For the text-containing cell, return its midpoint in [x, y] coordinate format. 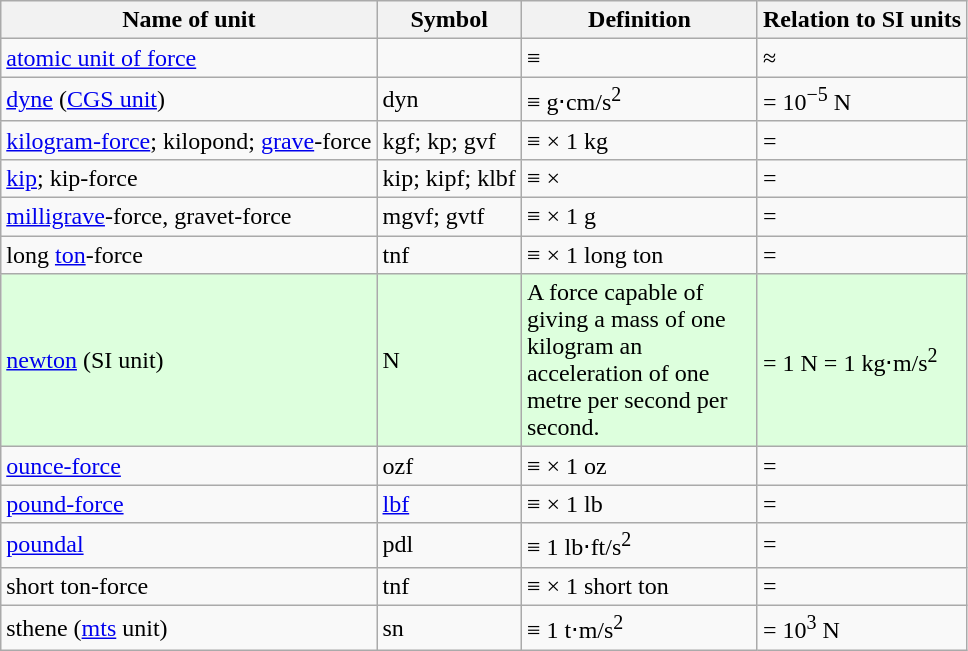
= 103 N [862, 628]
short ton-force [189, 586]
sn [449, 628]
lbf [449, 504]
ozf [449, 466]
≡ × 1 long ton [639, 255]
dyn [449, 100]
A force capable of giving a mass of one kilogram an acceleration of one metre per second per second. [639, 360]
Name of unit [189, 20]
≡ 1 t⋅m/s2 [639, 628]
≡ 1 lb⋅ft/s2 [639, 546]
kip; kip-force [189, 178]
Definition [639, 20]
≡ × 1 kg [639, 140]
≡ × 1 g [639, 217]
≡ × 1 lb [639, 504]
mgvf; gvtf [449, 217]
Symbol [449, 20]
N [449, 360]
≡ [639, 58]
kgf; kp; gvf [449, 140]
long ton-force [189, 255]
kilogram-force; kilopond; grave-force [189, 140]
≡ × [639, 178]
pound-force [189, 504]
= 1 N = 1 kg⋅m/s2 [862, 360]
milligrave-force, gravet-force [189, 217]
≡ × 1 oz [639, 466]
atomic unit of force [189, 58]
= 10−5 N [862, 100]
poundal [189, 546]
newton (SI unit) [189, 360]
pdl [449, 546]
sthene (mts unit) [189, 628]
≡ × 1 short ton [639, 586]
dyne (CGS unit) [189, 100]
Relation to SI units [862, 20]
kip; kipf; klbf [449, 178]
≡ g⋅cm/s2 [639, 100]
ounce-force [189, 466]
≈ [862, 58]
